Detect which cell encompasses the target text, then output its [X, Y] center coordinate. 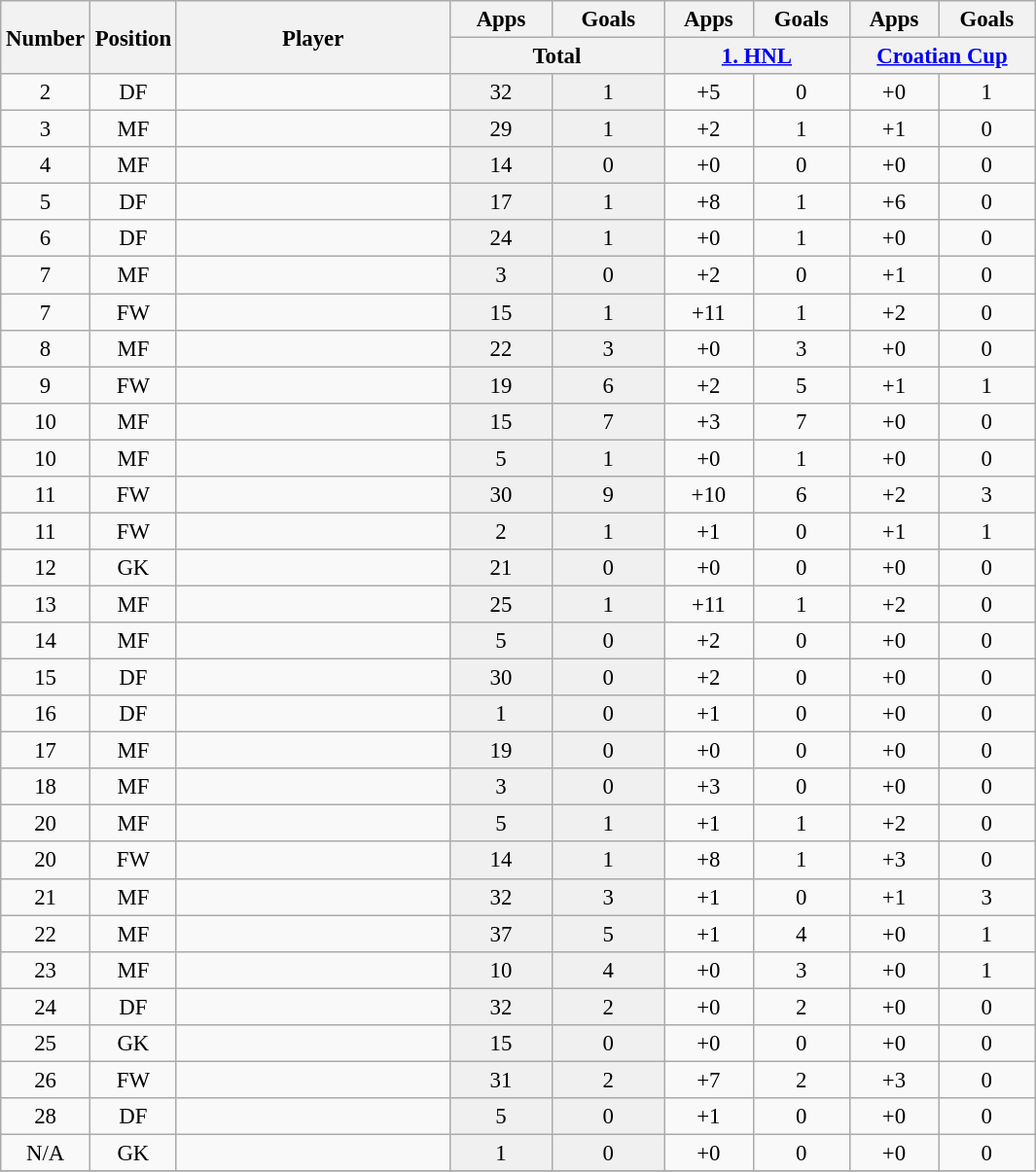
Number [46, 37]
26 [46, 1080]
+10 [709, 495]
+7 [709, 1080]
31 [501, 1080]
+5 [709, 92]
Position [132, 37]
28 [46, 1117]
1. HNL [757, 56]
29 [501, 129]
Total [556, 56]
16 [46, 714]
18 [46, 787]
23 [46, 970]
+6 [894, 202]
37 [501, 934]
N/A [46, 1153]
Player [313, 37]
12 [46, 568]
13 [46, 604]
8 [46, 348]
Croatian Cup [942, 56]
